Extract the [x, y] coordinate from the center of the cell holding the provided text.  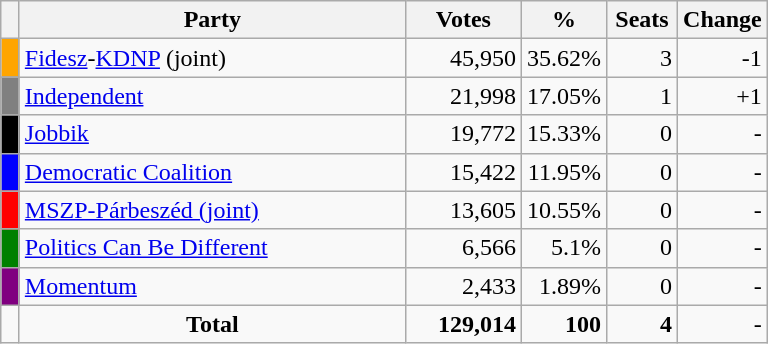
100 [564, 324]
15,422 [463, 172]
Jobbik [212, 134]
-1 [723, 58]
MSZP-Párbeszéd (joint) [212, 210]
35.62% [564, 58]
21,998 [463, 96]
3 [642, 58]
Votes [463, 20]
Politics Can Be Different [212, 248]
Democratic Coalition [212, 172]
Party [212, 20]
6,566 [463, 248]
Change [723, 20]
1 [642, 96]
5.1% [564, 248]
% [564, 20]
Total [212, 324]
Independent [212, 96]
1.89% [564, 286]
129,014 [463, 324]
2,433 [463, 286]
4 [642, 324]
Fidesz-KDNP (joint) [212, 58]
11.95% [564, 172]
10.55% [564, 210]
17.05% [564, 96]
15.33% [564, 134]
Momentum [212, 286]
+1 [723, 96]
13,605 [463, 210]
Seats [642, 20]
19,772 [463, 134]
45,950 [463, 58]
